Capture the cell that displays the provided text and extract its (x, y) central coordinate. 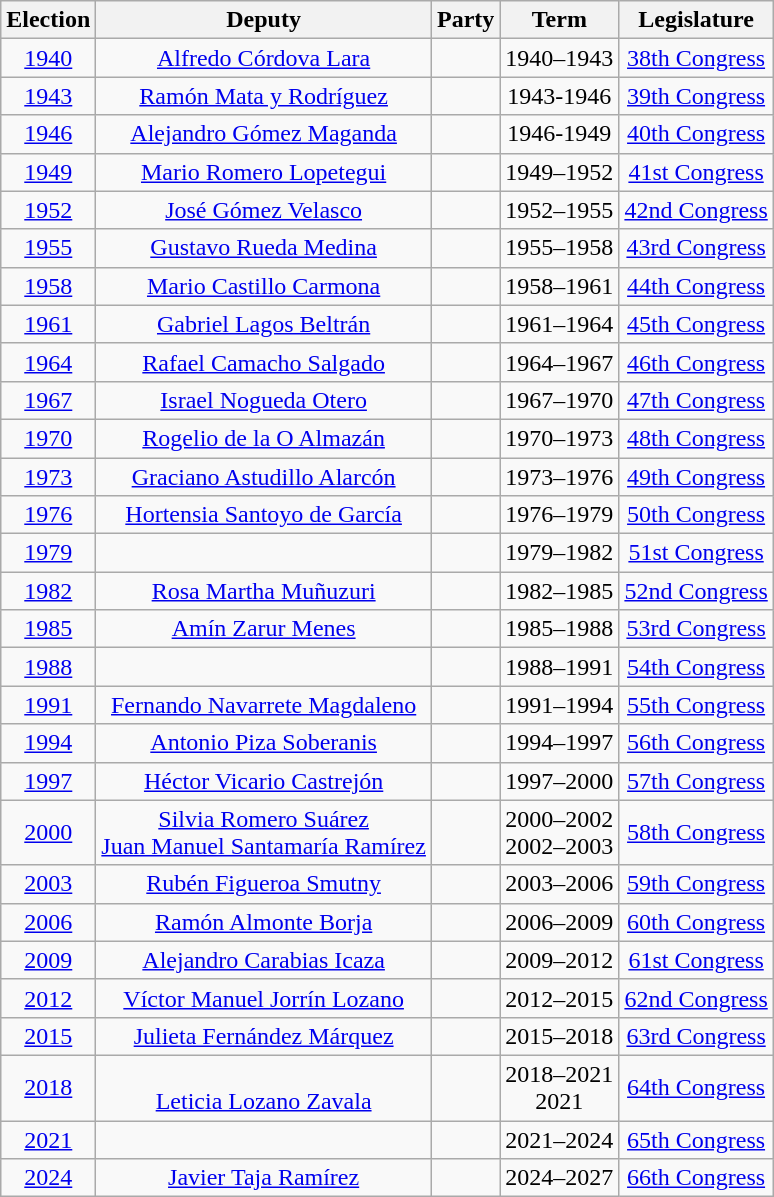
2003 (48, 884)
2015 (48, 1036)
1976–1979 (560, 515)
1952–1955 (560, 210)
1958 (48, 286)
1961 (48, 324)
2009–2012 (560, 960)
1991 (48, 705)
51st Congress (696, 553)
Amín Zarur Menes (264, 629)
1997–2000 (560, 781)
1955–1958 (560, 248)
Alejandro Gómez Maganda (264, 134)
56th Congress (696, 743)
40th Congress (696, 134)
2018 (48, 1088)
54th Congress (696, 667)
62nd Congress (696, 998)
45th Congress (696, 324)
1946 (48, 134)
Antonio Piza Soberanis (264, 743)
42nd Congress (696, 210)
Fernando Navarrete Magdaleno (264, 705)
1979–1982 (560, 553)
1973 (48, 477)
52nd Congress (696, 591)
53rd Congress (696, 629)
64th Congress (696, 1088)
Silvia Romero SuárezJuan Manuel Santamaría Ramírez (264, 832)
58th Congress (696, 832)
Legislature (696, 20)
Rubén Figueroa Smutny (264, 884)
Term (560, 20)
Alejandro Carabias Icaza (264, 960)
1967 (48, 400)
Party (465, 20)
1958–1961 (560, 286)
1979 (48, 553)
1982 (48, 591)
Javier Taja Ramírez (264, 1178)
1970 (48, 438)
57th Congress (696, 781)
Gabriel Lagos Beltrán (264, 324)
Mario Castillo Carmona (264, 286)
49th Congress (696, 477)
1967–1970 (560, 400)
Mario Romero Lopetegui (264, 172)
39th Congress (696, 96)
2012 (48, 998)
1994–1997 (560, 743)
Leticia Lozano Zavala (264, 1088)
Víctor Manuel Jorrín Lozano (264, 998)
38th Congress (696, 58)
1943 (48, 96)
1991–1994 (560, 705)
1949–1952 (560, 172)
1952 (48, 210)
2024–2027 (560, 1178)
43rd Congress (696, 248)
60th Congress (696, 922)
1988–1991 (560, 667)
Rafael Camacho Salgado (264, 362)
Graciano Astudillo Alarcón (264, 477)
2021 (48, 1139)
2024 (48, 1178)
Gustavo Rueda Medina (264, 248)
55th Congress (696, 705)
1973–1976 (560, 477)
1994 (48, 743)
63rd Congress (696, 1036)
Ramón Mata y Rodríguez (264, 96)
Election (48, 20)
1985–1988 (560, 629)
2009 (48, 960)
Héctor Vicario Castrejón (264, 781)
1940 (48, 58)
2021–2024 (560, 1139)
2006–2009 (560, 922)
Julieta Fernández Márquez (264, 1036)
46th Congress (696, 362)
José Gómez Velasco (264, 210)
1988 (48, 667)
1997 (48, 781)
41st Congress (696, 172)
1976 (48, 515)
1955 (48, 248)
1940–1943 (560, 58)
Hortensia Santoyo de García (264, 515)
47th Congress (696, 400)
1970–1973 (560, 438)
1949 (48, 172)
1943-1946 (560, 96)
2006 (48, 922)
1982–1985 (560, 591)
65th Congress (696, 1139)
1964–1967 (560, 362)
Rosa Martha Muñuzuri (264, 591)
1946-1949 (560, 134)
2003–2006 (560, 884)
Ramón Almonte Borja (264, 922)
66th Congress (696, 1178)
50th Congress (696, 515)
2000–20022002–2003 (560, 832)
44th Congress (696, 286)
Israel Nogueda Otero (264, 400)
2018–20212021 (560, 1088)
2012–2015 (560, 998)
1964 (48, 362)
59th Congress (696, 884)
Deputy (264, 20)
2000 (48, 832)
2015–2018 (560, 1036)
1985 (48, 629)
61st Congress (696, 960)
Alfredo Córdova Lara (264, 58)
Rogelio de la O Almazán (264, 438)
1961–1964 (560, 324)
48th Congress (696, 438)
